Pinpoint the cell where the given text exists, returning its (X, Y) midpoint coordinate. 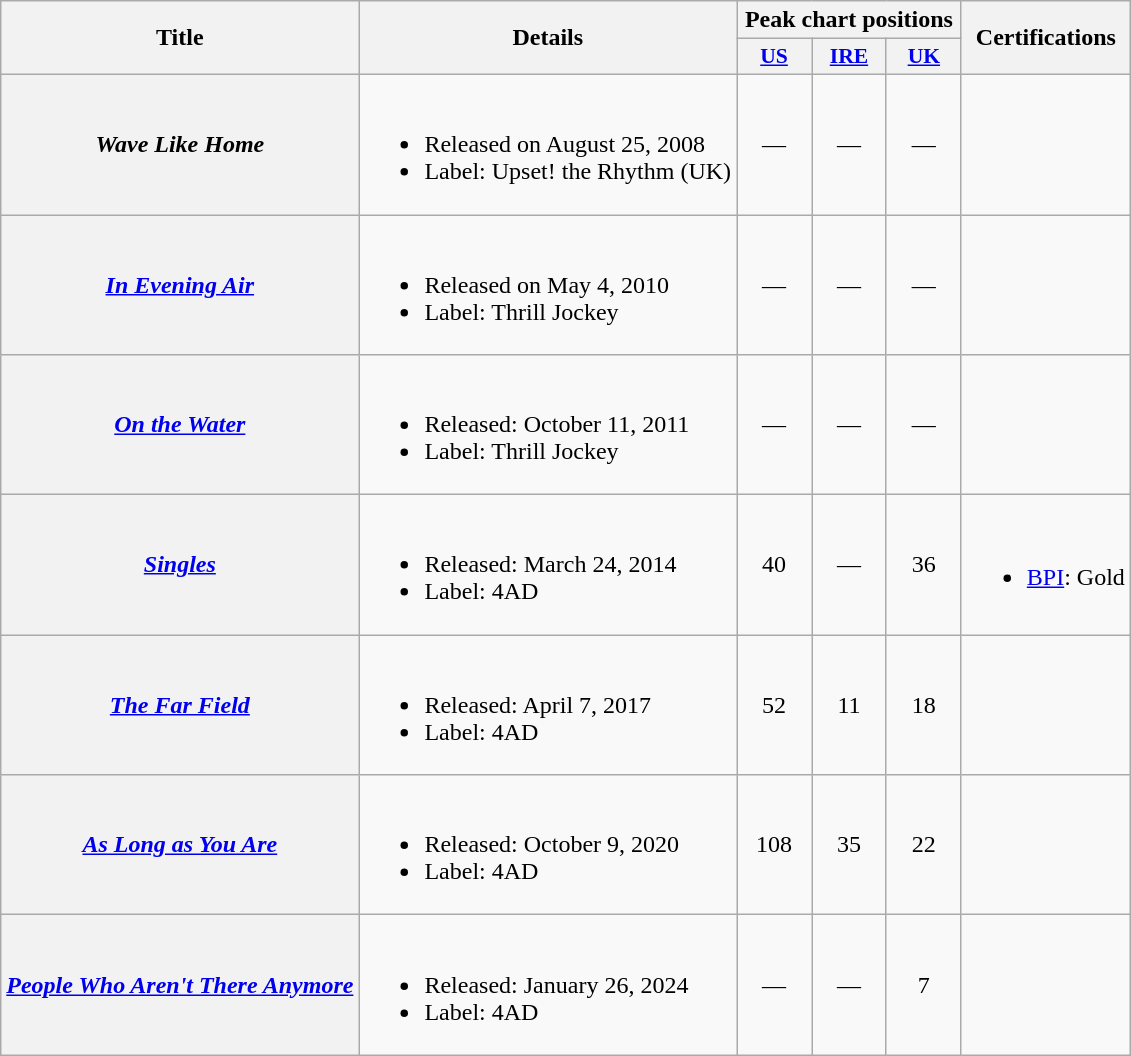
18 (924, 705)
People Who Aren't There Anymore (180, 985)
IRE (850, 57)
Peak chart positions (850, 20)
7 (924, 985)
In Evening Air (180, 284)
Released on August 25, 2008Label: Upset! the Rhythm (UK) (548, 144)
UK (924, 57)
108 (774, 845)
BPI: Gold (1046, 565)
Released: October 9, 2020Label: 4AD (548, 845)
Released: March 24, 2014Label: 4AD (548, 565)
35 (850, 845)
The Far Field (180, 705)
52 (774, 705)
Details (548, 38)
Wave Like Home (180, 144)
Certifications (1046, 38)
Singles (180, 565)
22 (924, 845)
Released: October 11, 2011Label: Thrill Jockey (548, 425)
US (774, 57)
Released on May 4, 2010Label: Thrill Jockey (548, 284)
36 (924, 565)
As Long as You Are (180, 845)
11 (850, 705)
On the Water (180, 425)
Released: January 26, 2024Label: 4AD (548, 985)
40 (774, 565)
Title (180, 38)
Released: April 7, 2017Label: 4AD (548, 705)
